Return the (x, y) coordinate for the center point of the cell that contains the specified text.  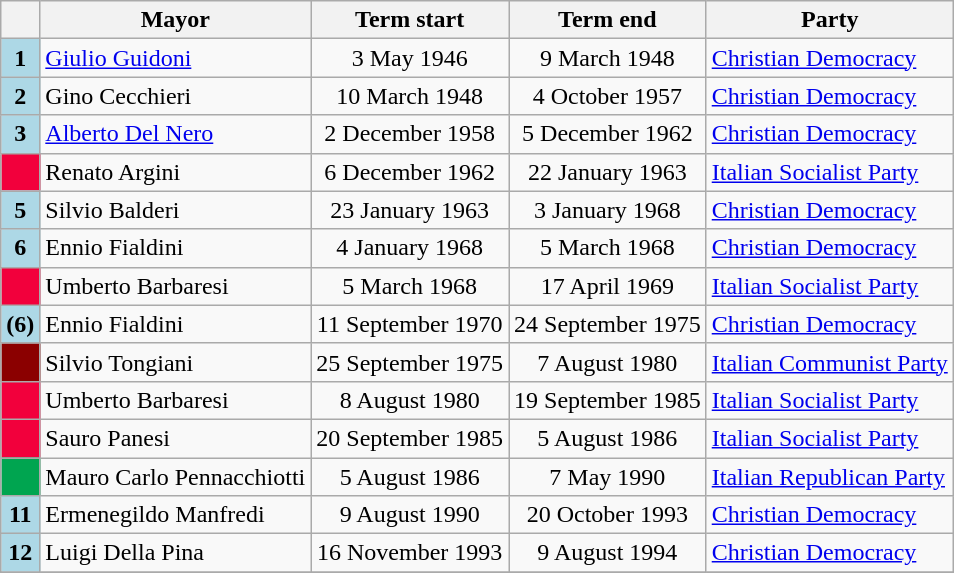
Silvio Balderi (176, 210)
7 August 1980 (607, 362)
Silvio Tongiani (176, 362)
16 November 1993 (410, 553)
2 December 1958 (410, 134)
25 September 1975 (410, 362)
7 May 1990 (607, 477)
Party (830, 20)
9 August 1994 (607, 553)
Luigi Della Pina (176, 553)
10 March 1948 (410, 96)
19 September 1985 (607, 400)
Renato Argini (176, 172)
22 January 1963 (607, 172)
11 (20, 515)
Mayor (176, 20)
6 December 1962 (410, 172)
5 (20, 210)
8 August 1980 (410, 400)
Alberto Del Nero (176, 134)
(6) (20, 324)
Term start (410, 20)
11 September 1970 (410, 324)
Italian Communist Party (830, 362)
Italian Republican Party (830, 477)
Gino Cecchieri (176, 96)
17 April 1969 (607, 286)
Giulio Guidoni (176, 58)
3 January 1968 (607, 210)
9 March 1948 (607, 58)
24 September 1975 (607, 324)
Mauro Carlo Pennacchiotti (176, 477)
20 October 1993 (607, 515)
5 December 1962 (607, 134)
Term end (607, 20)
3 May 1946 (410, 58)
1 (20, 58)
6 (20, 248)
20 September 1985 (410, 438)
3 (20, 134)
Ermenegildo Manfredi (176, 515)
9 August 1990 (410, 515)
Sauro Panesi (176, 438)
2 (20, 96)
4 January 1968 (410, 248)
4 October 1957 (607, 96)
12 (20, 553)
23 January 1963 (410, 210)
